Find where the given text appears and provide that cell's center as (X, Y) coordinate. 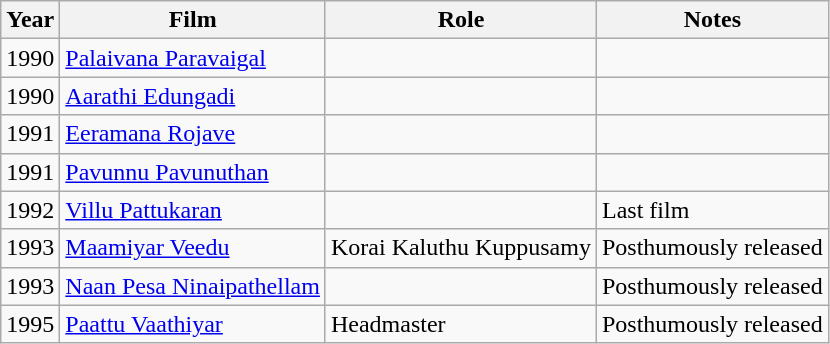
Naan Pesa Ninaipathellam (193, 286)
Paattu Vaathiyar (193, 324)
Headmaster (460, 324)
Palaivana Paravaigal (193, 58)
Film (193, 20)
Pavunnu Pavunuthan (193, 172)
Aarathi Edungadi (193, 96)
Eeramana Rojave (193, 134)
Notes (712, 20)
Role (460, 20)
1992 (30, 210)
Year (30, 20)
Korai Kaluthu Kuppusamy (460, 248)
Villu Pattukaran (193, 210)
1995 (30, 324)
Maamiyar Veedu (193, 248)
Last film (712, 210)
